Return (x, y) of the center of cell containing provided text 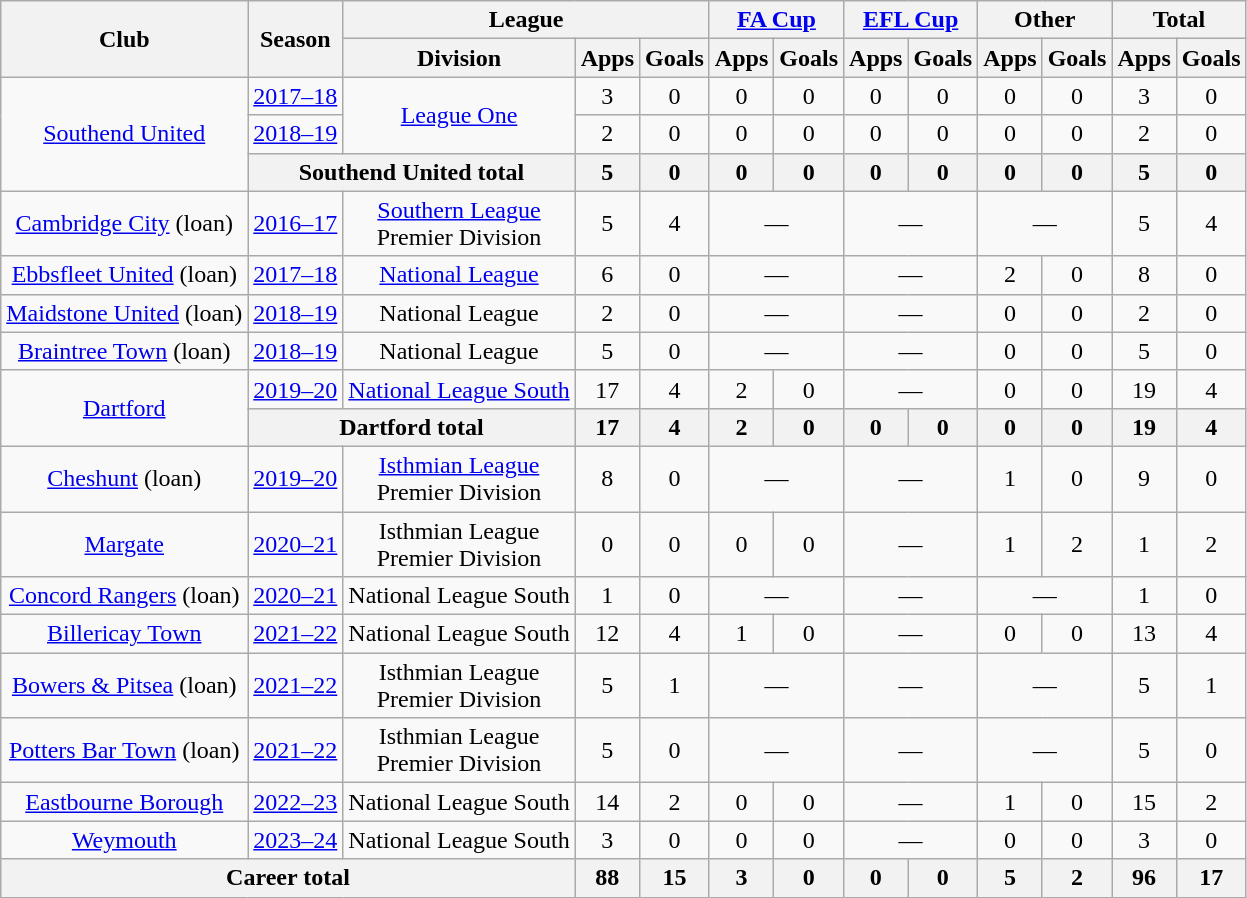
FA Cup (776, 20)
Billericay Town (124, 634)
EFL Cup (911, 20)
Total (1179, 20)
Braintree Town (loan) (124, 351)
Maidstone United (loan) (124, 313)
Cambridge City (loan) (124, 224)
Cheshunt (loan) (124, 478)
2016–17 (296, 224)
Potters Bar Town (loan) (124, 750)
Southern LeaguePremier Division (459, 224)
9 (1144, 478)
Dartford total (412, 427)
Margate (124, 544)
88 (607, 878)
Club (124, 39)
Dartford (124, 408)
6 (607, 275)
Division (459, 58)
Bowers & Pitsea (loan) (124, 686)
12 (607, 634)
Concord Rangers (loan) (124, 596)
2022–23 (296, 802)
Southend United total (412, 172)
League One (459, 115)
13 (1144, 634)
Other (1045, 20)
96 (1144, 878)
Season (296, 39)
2023–24 (296, 840)
Ebbsfleet United (loan) (124, 275)
14 (607, 802)
Eastbourne Borough (124, 802)
Weymouth (124, 840)
Career total (288, 878)
Southend United (124, 134)
League (526, 20)
